Provide the (X, Y) coordinate of the cell's center where the given text is located.  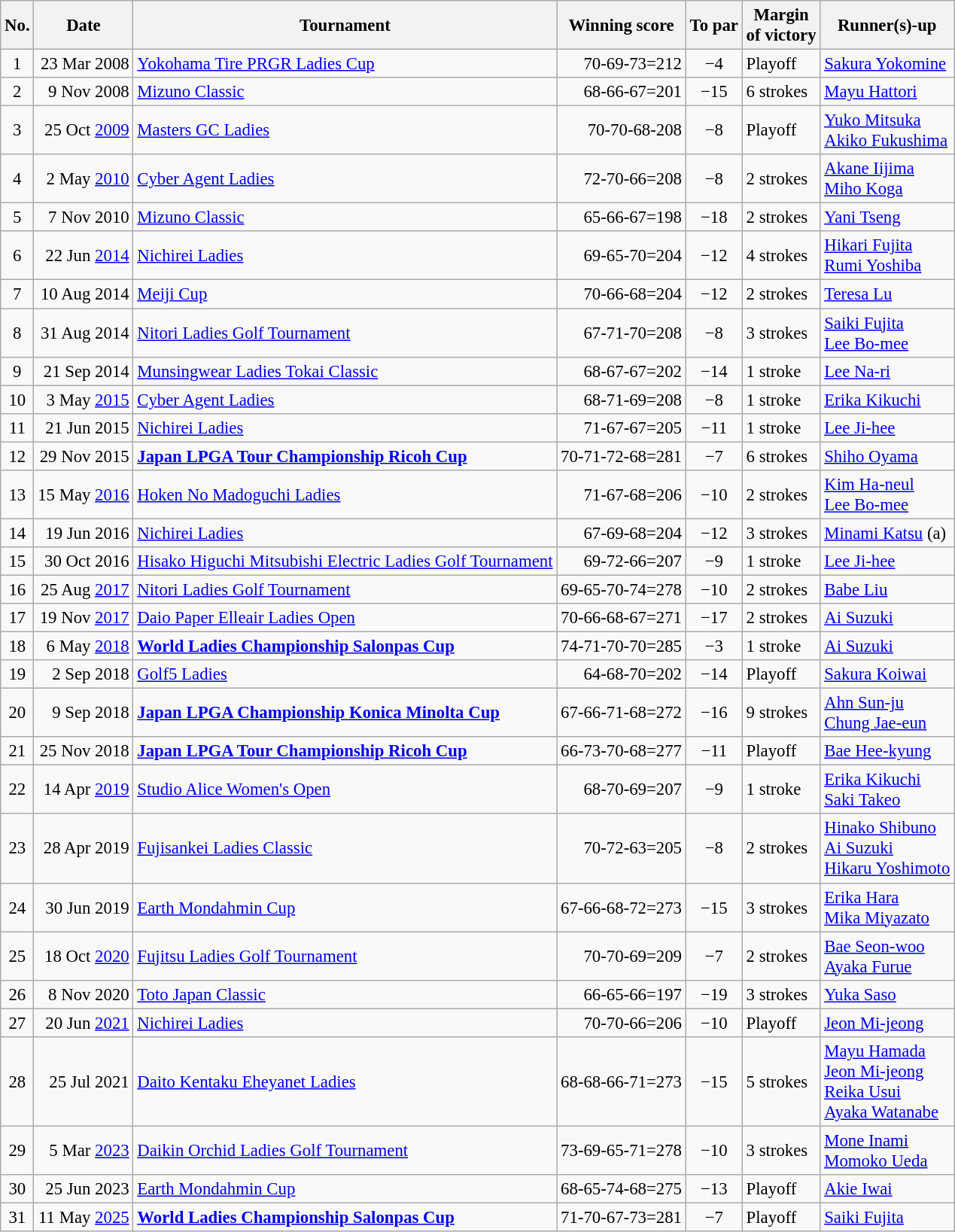
71-70-67-73=281 (622, 1217)
19 Nov 2017 (84, 618)
68-65-74-68=275 (622, 1189)
25 Jul 2021 (84, 1082)
14 Apr 2019 (84, 790)
70-71-72-68=281 (622, 456)
Masters GC Ladies (345, 131)
22 (17, 790)
29 Nov 2015 (84, 456)
66-73-70-68=277 (622, 751)
68-68-66-71=273 (622, 1082)
20 Jun 2021 (84, 1023)
2 May 2010 (84, 179)
Daikin Orchid Ladies Golf Tournament (345, 1150)
9 Nov 2008 (84, 92)
2 Sep 2018 (84, 674)
68-70-69=207 (622, 790)
25 Nov 2018 (84, 751)
5 strokes (781, 1082)
Babe Liu (887, 589)
69-72-66=207 (622, 561)
Yokohama Tire PRGR Ladies Cup (345, 64)
25 Aug 2017 (84, 589)
Akie Iwai (887, 1189)
Fujitsu Ladies Golf Tournament (345, 956)
22 Jun 2014 (84, 256)
10 (17, 400)
21 (17, 751)
68-66-67=201 (622, 92)
Bae Hee-kyung (887, 751)
Marginof victory (781, 26)
70-69-73=212 (622, 64)
Lee Na-ri (887, 371)
70-72-63=205 (622, 849)
9 (17, 371)
23 Mar 2008 (84, 64)
Meiji Cup (345, 294)
25 Oct 2009 (84, 131)
Erika Kikuchi Saki Takeo (887, 790)
9 strokes (781, 713)
72-70-66=208 (622, 179)
Date (84, 26)
67-66-68-72=273 (622, 908)
64-68-70=202 (622, 674)
9 Sep 2018 (84, 713)
67-71-70=208 (622, 333)
17 (17, 618)
67-66-71-68=272 (622, 713)
7 Nov 2010 (84, 218)
Jeon Mi-jeong (887, 1023)
29 (17, 1150)
3 May 2015 (84, 400)
Yani Tseng (887, 218)
Daito Kentaku Eheyanet Ladies (345, 1082)
68-67-67=202 (622, 371)
1 (17, 64)
Japan LPGA Championship Konica Minolta Cup (345, 713)
31 (17, 1217)
30 Oct 2016 (84, 561)
14 (17, 533)
70-70-69=209 (622, 956)
−16 (713, 713)
Ahn Sun-ju Chung Jae-eun (887, 713)
28 (17, 1082)
Tournament (345, 26)
Erika Hara Mika Miyazato (887, 908)
Mayu Hamada Jeon Mi-jeong Reika Usui Ayaka Watanabe (887, 1082)
71-67-67=205 (622, 427)
13 (17, 495)
12 (17, 456)
19 (17, 674)
6 (17, 256)
67-69-68=204 (622, 533)
74-71-70-70=285 (622, 646)
6 May 2018 (84, 646)
70-66-68=204 (622, 294)
15 May 2016 (84, 495)
23 (17, 849)
26 (17, 994)
Sakura Yokomine (887, 64)
Sakura Koiwai (887, 674)
Shiho Oyama (887, 456)
11 May 2025 (84, 1217)
Golf5 Ladies (345, 674)
Minami Katsu (a) (887, 533)
Akane Iijima Miho Koga (887, 179)
Hoken No Madoguchi Ladies (345, 495)
25 (17, 956)
Yuka Saso (887, 994)
16 (17, 589)
31 Aug 2014 (84, 333)
11 (17, 427)
Kim Ha-neul Lee Bo-mee (887, 495)
70-66-68-67=271 (622, 618)
18 Oct 2020 (84, 956)
No. (17, 26)
70-70-68-208 (622, 131)
Hisako Higuchi Mitsubishi Electric Ladies Golf Tournament (345, 561)
Saiki Fujita Lee Bo-mee (887, 333)
18 (17, 646)
10 Aug 2014 (84, 294)
25 Jun 2023 (84, 1189)
−4 (713, 64)
15 (17, 561)
71-67-68=206 (622, 495)
Bae Seon-woo Ayaka Furue (887, 956)
−18 (713, 218)
66-65-66=197 (622, 994)
8 (17, 333)
28 Apr 2019 (84, 849)
2 (17, 92)
30 Jun 2019 (84, 908)
8 Nov 2020 (84, 994)
Saiki Fujita (887, 1217)
Winning score (622, 26)
27 (17, 1023)
70-70-66=206 (622, 1023)
Studio Alice Women's Open (345, 790)
Daio Paper Elleair Ladies Open (345, 618)
−3 (713, 646)
73-69-65-71=278 (622, 1150)
19 Jun 2016 (84, 533)
Toto Japan Classic (345, 994)
Mayu Hattori (887, 92)
20 (17, 713)
3 (17, 131)
69-65-70=204 (622, 256)
5 Mar 2023 (84, 1150)
To par (713, 26)
Hikari Fujita Rumi Yoshiba (887, 256)
30 (17, 1189)
Mone Inami Momoko Ueda (887, 1150)
Yuko Mitsuka Akiko Fukushima (887, 131)
4 (17, 179)
65-66-67=198 (622, 218)
24 (17, 908)
21 Sep 2014 (84, 371)
Erika Kikuchi (887, 400)
4 strokes (781, 256)
Munsingwear Ladies Tokai Classic (345, 371)
5 (17, 218)
Hinako Shibuno Ai Suzuki Hikaru Yoshimoto (887, 849)
68-71-69=208 (622, 400)
7 (17, 294)
Teresa Lu (887, 294)
Runner(s)-up (887, 26)
21 Jun 2015 (84, 427)
−17 (713, 618)
69-65-70-74=278 (622, 589)
−19 (713, 994)
Fujisankei Ladies Classic (345, 849)
−13 (713, 1189)
